Scan for the cell matching the given text and deliver its (X, Y) coordinate at center. 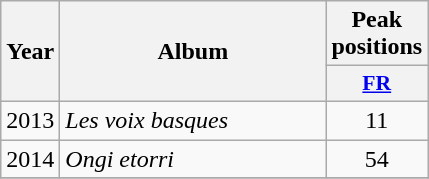
11 (377, 120)
Year (30, 52)
Ongi etorri (193, 159)
FR (377, 84)
2013 (30, 120)
54 (377, 159)
Les voix basques (193, 120)
Album (193, 52)
Peak positions (377, 34)
2014 (30, 159)
